Output the (X, Y) coordinate of the center of the cell containing the given text.  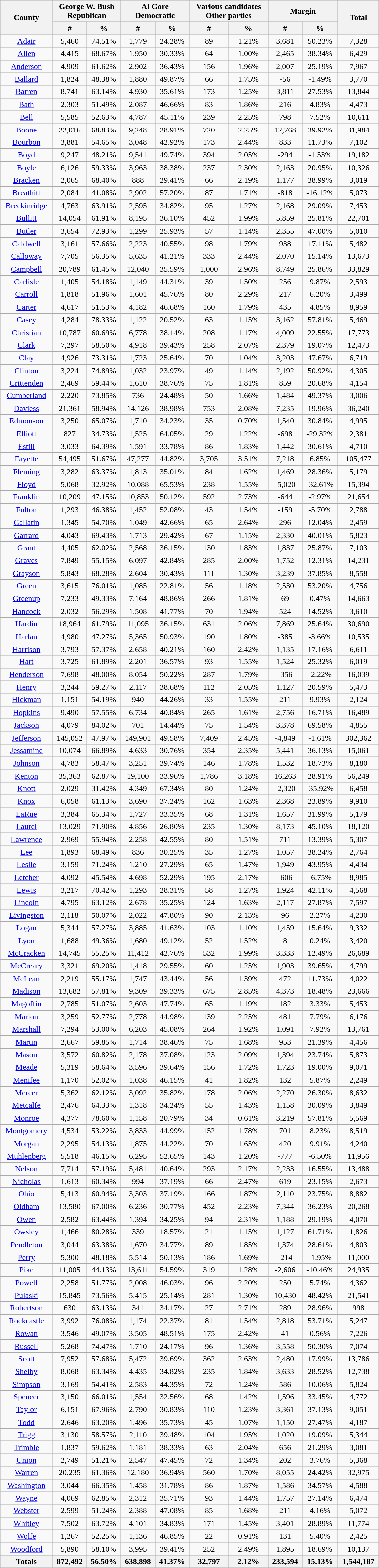
3,401 (285, 1523)
1,174 (138, 1321)
216 (285, 104)
22.55% (320, 332)
1.21% (248, 41)
162 (209, 801)
64.39% (104, 446)
5,413 (70, 1194)
2.96% (248, 269)
2,163 (285, 167)
5,068 (70, 484)
36.94% (172, 1473)
1.65% (248, 1143)
6,429 (359, 54)
9.93% (320, 700)
30.61% (320, 446)
265 (209, 712)
8,055 (285, 1473)
98 (209, 244)
2,270 (285, 1093)
44.35% (172, 1384)
87 (209, 193)
4,415 (70, 54)
149,901 (138, 738)
3.51% (248, 459)
Menifee (27, 1080)
Breathitt (27, 193)
3,596 (138, 1067)
8,882 (359, 1194)
2.73% (248, 497)
287 (209, 674)
67.00% (104, 1207)
560 (209, 1473)
2.08% (248, 408)
9,309 (138, 991)
14,663 (359, 599)
34.23% (172, 421)
293 (209, 1169)
6,734 (138, 712)
Butler (27, 231)
Breckinridge (27, 206)
12.49% (320, 953)
2,008 (138, 1283)
85 (209, 1511)
63.20% (104, 1422)
51.24% (104, 1511)
42.76% (172, 953)
Taylor (27, 1410)
50.13% (172, 1257)
48.21% (104, 155)
146 (209, 763)
3,849 (359, 1105)
2.31% (248, 1219)
1,508 (138, 611)
2,192 (285, 371)
736 (138, 396)
51.67% (104, 459)
3,885 (138, 928)
2.07% (248, 345)
3,006 (359, 396)
34.17% (172, 1308)
50.92% (320, 371)
296 (285, 522)
5,362 (70, 1093)
2,678 (138, 903)
Todd (27, 1422)
39.48% (172, 1435)
2.30% (248, 167)
George W. BushRepublican (87, 11)
333 (209, 256)
Monroe (27, 1118)
29.55% (172, 966)
74.51% (104, 41)
266 (209, 599)
938 (285, 244)
37.13% (320, 1410)
21 (209, 1232)
35.01% (172, 472)
5,635 (138, 256)
Lincoln (27, 903)
5,843 (70, 573)
67.96% (104, 1410)
4,154 (359, 383)
Union (27, 1460)
39.69% (172, 1359)
524 (285, 611)
1,532 (285, 763)
12,738 (359, 1371)
34.57% (320, 1485)
13,611 (138, 1270)
4,799 (359, 966)
-2,606 (285, 1270)
1.92% (248, 1029)
57.37% (104, 649)
3,558 (285, 1346)
56.50% (104, 1561)
35,363 (70, 776)
1.52% (248, 940)
10.06% (320, 1384)
7.92% (320, 1029)
208 (209, 332)
5,569 (359, 1118)
Washington (27, 1485)
4,240 (359, 1143)
-818 (285, 193)
Floyd (27, 484)
3,811 (285, 92)
1,688 (70, 940)
753 (209, 408)
39.65% (320, 966)
14.44% (172, 725)
1.84% (248, 1371)
9.91% (320, 1143)
2,599 (70, 1511)
51.21% (104, 1460)
35.61% (172, 92)
14,126 (138, 408)
836 (138, 852)
110 (209, 1410)
19.07% (320, 345)
258 (209, 345)
1.42% (248, 1397)
63.72% (104, 1523)
83 (209, 104)
42.66% (172, 522)
2,603 (138, 1004)
58.50% (104, 345)
1.75% (248, 79)
6,474 (359, 1498)
3,019 (359, 180)
Magoffin (27, 1004)
34.73% (104, 434)
1,713 (138, 535)
28.36% (320, 472)
Hart (27, 662)
18,120 (359, 827)
2,029 (70, 789)
6,236 (138, 1207)
25.81% (320, 218)
66.01% (104, 1397)
12.31% (320, 560)
68.83% (104, 130)
2,388 (138, 1511)
43 (209, 510)
2,219 (70, 978)
3,770 (359, 79)
6,719 (359, 358)
35.25% (172, 903)
186 (209, 1257)
16,039 (359, 674)
281 (209, 1295)
21.39% (320, 1042)
50.30% (320, 1346)
8,519 (359, 1131)
10,430 (285, 1295)
5,481 (138, 1169)
52.63% (104, 117)
45.11% (172, 117)
60.94% (104, 1194)
13,682 (70, 991)
2,547 (138, 1460)
47,277 (138, 459)
1.44% (248, 1498)
3,259 (70, 1017)
5.40% (320, 1536)
61.13% (104, 801)
1,544,187 (359, 1561)
7,409 (209, 738)
-356 (285, 674)
44.22% (172, 1143)
71.24% (104, 865)
-2.22% (320, 674)
Warren (27, 1473)
24,935 (359, 1270)
63.91% (104, 206)
Elliott (27, 434)
5,460 (70, 41)
341 (138, 1308)
61.36% (104, 1473)
2,007 (285, 66)
68.28% (104, 573)
1,418 (138, 966)
2.85% (248, 991)
2,790 (138, 1410)
25.86% (320, 269)
1,875 (138, 1143)
McCracken (27, 953)
52.29% (172, 877)
8,180 (359, 763)
58 (209, 890)
44.26% (172, 700)
62.02% (104, 548)
50 (209, 396)
1.45% (248, 1523)
1,714 (138, 1042)
Carlisle (27, 282)
61.45% (104, 269)
49.74% (172, 155)
Nelson (27, 1169)
1,000 (209, 269)
Lee (27, 852)
Kenton (27, 776)
3,361 (285, 1410)
195 (209, 877)
1,210 (138, 865)
13,761 (359, 1029)
252 (209, 1549)
2.23% (248, 1207)
47.27% (104, 637)
123 (209, 1055)
2,233 (285, 1169)
1,459 (285, 928)
62.12% (104, 1093)
4,795 (70, 903)
2.63% (248, 1359)
3,833 (138, 1131)
1,727 (138, 814)
2.04% (248, 1447)
3,092 (138, 1093)
112 (209, 687)
481 (285, 1017)
5,072 (359, 1511)
45.10% (320, 827)
56.35% (104, 256)
Daviess (27, 408)
3,378 (285, 725)
103 (209, 928)
1,136 (138, 1536)
2,756 (285, 712)
586 (285, 1384)
2,223 (138, 244)
7,164 (138, 599)
Metcalfe (27, 1105)
3,321 (70, 966)
32.56% (172, 1397)
Wolfe (27, 1536)
7,233 (70, 599)
139 (209, 1017)
17.99% (320, 1359)
11,956 (359, 1156)
827 (70, 434)
5,873 (359, 1055)
12.04% (320, 522)
Knott (27, 789)
264 (209, 1029)
45.76% (172, 294)
63.44% (104, 1219)
4.85% (320, 307)
69.43% (104, 535)
2,368 (285, 801)
22.81% (172, 586)
2,124 (359, 700)
Jessamine (27, 750)
13,844 (359, 92)
7,869 (285, 624)
22 (209, 1536)
Scott (27, 1359)
74.47% (104, 1346)
52.65% (172, 1156)
Edmonson (27, 421)
3.33% (320, 1004)
1,458 (138, 1485)
2,168 (285, 206)
Morgan (27, 1143)
10,787 (70, 332)
3,654 (70, 231)
20,789 (70, 269)
67.34% (172, 789)
5,300 (70, 1257)
McLean (27, 978)
10,137 (359, 1549)
Carroll (27, 294)
64.05% (172, 434)
63.14% (104, 92)
182 (285, 1004)
2.19% (248, 180)
1,469 (285, 472)
3,420 (359, 940)
-606 (285, 877)
3,615 (70, 586)
10,611 (359, 117)
675 (209, 991)
3,251 (138, 763)
5,453 (359, 1004)
1.00% (248, 54)
30.33% (172, 54)
Pike (27, 1270)
2,201 (138, 662)
27.53% (320, 92)
1,267 (70, 1536)
1,484 (285, 396)
0.56% (320, 1333)
54,495 (70, 459)
4,079 (70, 725)
51.07% (104, 1004)
1,149 (138, 282)
1,657 (285, 814)
55.15% (104, 560)
0.24% (320, 940)
50.12% (172, 497)
5,268 (70, 1346)
5,514 (138, 1257)
3,217 (70, 890)
24.28% (172, 41)
47.15% (104, 497)
41.21% (172, 256)
1,824 (70, 79)
56,249 (359, 776)
175 (209, 1333)
12,040 (138, 269)
40.21% (172, 649)
166 (209, 1194)
940 (138, 700)
3,219 (285, 1118)
145,052 (70, 738)
1,613 (70, 1181)
3,633 (285, 1371)
57.68% (104, 1359)
3,681 (285, 41)
74.89% (104, 371)
-5,020 (285, 484)
3,505 (138, 1333)
28.52% (320, 1371)
5.74% (320, 1283)
16,489 (359, 712)
1.94% (248, 611)
Crittenden (27, 383)
31,984 (359, 130)
2,220 (70, 396)
38.38% (172, 167)
39.41% (172, 1549)
23.97% (172, 371)
Livingston (27, 915)
80.28% (104, 1232)
37.08% (172, 1055)
Fayette (27, 459)
33.45% (320, 1397)
Harrison (27, 649)
631 (209, 624)
2,582 (70, 1219)
3,169 (70, 1384)
20,268 (359, 1207)
95 (209, 206)
34.24% (172, 1105)
54.18% (104, 282)
5,073 (359, 193)
28.61% (320, 1245)
33.35% (172, 814)
4,435 (138, 1371)
34.25% (172, 1219)
2,330 (285, 535)
7,226 (359, 1333)
59.62% (104, 1447)
8,749 (285, 269)
2.71% (248, 1308)
4,995 (359, 421)
2.00% (248, 560)
58.64% (104, 1067)
1.07% (248, 1422)
3,081 (359, 1447)
Anderson (27, 66)
1.18% (248, 586)
7,849 (70, 560)
Caldwell (27, 244)
Cumberland (27, 396)
Calloway (27, 256)
Oldham (27, 1207)
49.12% (172, 940)
65.07% (104, 421)
7.52% (320, 117)
1,020 (285, 1435)
65.34% (104, 814)
4,930 (138, 92)
5,473 (359, 687)
4,377 (70, 1118)
-5.70% (320, 510)
Pendleton (27, 1245)
15,394 (359, 484)
8,054 (138, 674)
47.80% (172, 915)
57 (209, 231)
2,646 (70, 1422)
44.99% (172, 1131)
3,239 (285, 573)
19,182 (359, 155)
81 (209, 1321)
1.50% (248, 282)
5,472 (138, 1359)
29.42% (172, 535)
798 (285, 117)
Logan (27, 928)
-6.75% (320, 877)
1,049 (138, 522)
Lyon (27, 940)
2,249 (359, 1080)
3.76% (320, 1460)
1,038 (138, 1080)
-1.61% (320, 738)
18.48% (320, 991)
4,633 (138, 750)
38.24% (320, 852)
1,170 (70, 1080)
48.51% (172, 1333)
2,355 (285, 231)
1.39% (248, 978)
53.22% (104, 1131)
52 (209, 940)
3,244 (70, 687)
3,499 (359, 294)
4,043 (70, 535)
36.23% (320, 1207)
49.36% (104, 940)
8,741 (70, 92)
7,328 (359, 41)
6.85% (320, 459)
-35.92% (320, 789)
2,022 (138, 915)
Marion (27, 1017)
47.67% (320, 358)
4,698 (138, 877)
2,084 (70, 193)
Meade (27, 1067)
21,361 (70, 408)
2,568 (138, 548)
Woodford (27, 1549)
2.12% (248, 1561)
1,091 (285, 1029)
Campbell (27, 269)
1,752 (285, 560)
51.96% (104, 294)
13,580 (70, 1207)
Marshall (27, 1029)
2,459 (359, 522)
3,203 (285, 358)
2.13% (248, 915)
13,673 (359, 256)
1.86% (248, 104)
1,586 (285, 1485)
Gallatin (27, 522)
Fulton (27, 510)
Bourbon (27, 142)
34 (209, 1118)
50.23% (320, 41)
4,473 (359, 104)
40.64% (172, 1169)
256 (285, 282)
4,101 (138, 1523)
38.34% (320, 54)
1,177 (285, 180)
63.38% (104, 1245)
1,299 (138, 231)
41.63% (172, 928)
1,924 (285, 890)
4,009 (285, 332)
41.77% (172, 611)
285 (209, 560)
4,069 (70, 1498)
1,610 (138, 383)
953 (285, 1042)
53.20% (320, 586)
61.91% (104, 218)
57.27% (104, 928)
1.66% (248, 396)
45 (209, 1422)
178 (209, 1093)
472 (285, 978)
2,379 (285, 345)
3,333 (285, 953)
40.01% (320, 535)
47.97% (104, 738)
8,068 (70, 1371)
16,263 (285, 776)
8,173 (285, 827)
656 (285, 1447)
30,690 (359, 624)
2,583 (138, 1384)
18.73% (320, 763)
61.89% (104, 662)
24.17% (172, 1346)
60.69% (104, 332)
104 (209, 1435)
25.32% (320, 662)
14.52% (320, 611)
2.45% (248, 738)
Nicholas (27, 1181)
3,048 (138, 142)
1.43% (248, 1105)
1,757 (285, 1498)
4,710 (359, 446)
42.11% (320, 890)
28.96% (320, 1308)
1.36% (248, 1346)
3,572 (70, 1055)
68.67% (104, 54)
33.96% (172, 776)
66.89% (104, 750)
4,918 (138, 345)
63.34% (104, 1371)
12,180 (138, 1473)
Lewis (27, 890)
61.62% (104, 66)
1,524 (285, 662)
1.95% (248, 1435)
1,596 (285, 1397)
Ohio (27, 1194)
41.08% (104, 193)
130 (209, 548)
78.33% (104, 320)
7,297 (70, 345)
6,151 (70, 1410)
10,209 (70, 497)
1,903 (285, 966)
2,425 (359, 1536)
60 (209, 966)
27.47% (320, 1422)
4,362 (359, 1283)
6,176 (359, 1017)
Bell (27, 117)
2,070 (285, 256)
14,231 (359, 560)
26,689 (359, 953)
1,818 (70, 294)
6,019 (359, 662)
35.59% (172, 269)
1,374 (285, 1245)
70.42% (104, 890)
55.94% (104, 839)
Martin (27, 1042)
3,705 (209, 459)
237 (209, 167)
3,963 (138, 167)
2,785 (70, 1004)
Carter (27, 307)
1,893 (70, 852)
394 (209, 155)
63.12% (104, 903)
5,307 (359, 839)
-1.53% (320, 155)
5,415 (138, 1295)
1,122 (138, 320)
31.99% (320, 814)
39.43% (172, 345)
6,058 (70, 801)
4,980 (70, 637)
49.58% (172, 738)
65.53% (172, 484)
2.64% (248, 522)
46.66% (172, 104)
5,319 (70, 1067)
1,442 (285, 446)
1,466 (70, 1232)
73.31% (104, 358)
7,344 (285, 1207)
1.61% (248, 712)
0.47% (320, 599)
5,469 (359, 320)
8.23% (320, 1131)
64 (209, 54)
45.54% (104, 877)
19.00% (320, 1067)
50.22% (172, 674)
2,788 (359, 510)
Jefferson (27, 738)
5,010 (359, 231)
14,054 (70, 218)
7,698 (70, 674)
Henderson (27, 674)
60.34% (104, 1181)
4,405 (70, 548)
1,680 (138, 940)
17,773 (359, 332)
37.24% (172, 801)
1.62% (248, 472)
Owen (27, 1219)
27 (209, 1308)
Allen (27, 54)
52.25% (104, 1536)
Rockcastle (27, 1321)
1,826 (359, 1232)
4,772 (359, 1397)
Bath (27, 104)
6,778 (138, 332)
3,610 (359, 611)
55.25% (104, 953)
34.83% (172, 1523)
21,654 (359, 497)
-32.61% (320, 484)
4,856 (138, 827)
5,890 (70, 1549)
30.83% (172, 1410)
1,525 (138, 434)
3,130 (70, 1435)
2,667 (70, 1042)
5,823 (359, 535)
3,881 (70, 142)
3,162 (285, 320)
2.29% (248, 294)
39.64% (172, 1067)
62.87% (104, 776)
4,787 (138, 117)
Boyd (27, 155)
33 (209, 700)
339 (138, 1232)
9,051 (359, 1410)
Margin (303, 11)
39 (209, 282)
Total (359, 17)
1.22% (248, 434)
131 (285, 1536)
420 (285, 1143)
6,097 (138, 560)
36.43% (172, 66)
2,969 (70, 839)
84 (209, 472)
4,926 (70, 358)
4,534 (70, 1131)
Laurel (27, 827)
Totals (27, 1561)
Garrard (27, 535)
15,845 (70, 1295)
833 (285, 142)
Al GoreDemocratic (155, 11)
7.79% (320, 1017)
111 (209, 573)
-159 (285, 510)
3,282 (70, 472)
2.47% (248, 1181)
63.13% (104, 1308)
-294 (285, 155)
Adair (27, 41)
47.74% (172, 1004)
42.92% (172, 142)
1.17% (248, 332)
190 (209, 637)
1,880 (138, 79)
Mason (27, 1055)
44.82% (172, 459)
12,473 (359, 345)
4,617 (70, 307)
15.64% (320, 928)
3,250 (70, 421)
4,187 (359, 1422)
59.44% (104, 383)
3,384 (70, 814)
61.79% (104, 624)
-10.46% (320, 1270)
15.14% (320, 256)
6,126 (70, 167)
44.98% (172, 1017)
9,248 (138, 130)
4,756 (359, 586)
1.85% (248, 1245)
59.85% (104, 1042)
Estill (27, 446)
49.87% (172, 79)
14,745 (70, 953)
1,188 (285, 1219)
Whitley (27, 1523)
20,235 (70, 1473)
7,103 (359, 548)
94 (209, 1219)
43.44% (172, 978)
2,476 (70, 1105)
-3.66% (320, 637)
58.57% (104, 1435)
51.53% (104, 307)
239 (209, 117)
78.60% (104, 1118)
9,247 (70, 155)
3,150 (70, 1397)
57.66% (104, 244)
362 (209, 1359)
28.89% (320, 1523)
888 (138, 180)
217 (285, 294)
1,813 (138, 472)
1,895 (285, 1549)
Knox (27, 801)
44.13% (104, 1270)
19,100 (138, 776)
29.41% (172, 180)
Harlan (27, 637)
2,465 (285, 54)
67 (209, 535)
53.71% (320, 1321)
53.00% (104, 1029)
30.77% (172, 1207)
24.42% (320, 1473)
1,601 (138, 294)
46.03% (172, 1283)
2,764 (359, 852)
124 (209, 903)
8,985 (359, 877)
10,326 (359, 167)
7,218 (285, 459)
3,159 (70, 865)
Simpson (27, 1384)
5,518 (70, 1156)
7,502 (70, 1523)
25.93% (172, 231)
4,070 (359, 1219)
Spencer (27, 1397)
59.27% (104, 687)
34.77% (172, 1245)
Letcher (27, 877)
1,496 (138, 1422)
233,594 (285, 1561)
13,786 (359, 1359)
Pulaski (27, 1295)
9.87% (320, 282)
1,135 (285, 649)
2,818 (285, 1321)
Powell (27, 1283)
6,611 (359, 649)
Montgomery (27, 1131)
Rowan (27, 1333)
38.99% (320, 180)
50.07% (104, 915)
30.43% (172, 573)
3,725 (70, 662)
LaRue (27, 814)
3,161 (70, 244)
46.85% (172, 1536)
7,453 (359, 206)
38.98% (172, 408)
1,949 (285, 865)
-16.12% (320, 193)
35.73% (172, 1422)
-777 (285, 1156)
2,065 (70, 180)
32.92% (104, 484)
69.20% (104, 966)
9,071 (359, 1067)
7,714 (70, 1169)
7,952 (70, 1359)
49.37% (320, 396)
42.84% (172, 560)
1.19% (248, 1004)
0.70% (248, 421)
5,482 (359, 244)
2,178 (138, 1055)
19.09% (320, 1435)
17.11% (320, 244)
302,362 (359, 738)
5,859 (285, 218)
1,554 (138, 1397)
55.17% (104, 978)
46.68% (172, 307)
7,705 (70, 256)
Trigg (27, 1435)
1.31% (248, 814)
Russell (27, 1346)
0.91% (248, 1536)
63.37% (104, 472)
7,294 (70, 1029)
1.51% (248, 839)
37.85% (320, 573)
11,005 (70, 1270)
10,088 (138, 484)
8,632 (359, 1093)
47.08% (172, 1511)
Boyle (27, 167)
4,349 (138, 789)
45.08% (172, 1029)
64.33% (104, 1105)
35.71% (172, 1498)
72.93% (104, 231)
Johnson (27, 763)
County (27, 17)
38.46% (172, 1042)
Clinton (27, 371)
Bullitt (27, 218)
26.80% (172, 827)
84.02% (104, 725)
29.09% (320, 206)
3,690 (138, 801)
47.00% (320, 231)
2,480 (285, 1359)
32,975 (359, 1473)
Shelby (27, 1371)
66.35% (104, 1485)
31.42% (104, 789)
152 (209, 1131)
76.01% (104, 586)
20.68% (320, 383)
30.76% (172, 750)
54.13% (104, 1143)
5.87% (320, 1080)
1,345 (70, 522)
Various candidatesOther parties (229, 11)
5,585 (70, 117)
29 (209, 434)
Grant (27, 548)
54.19% (104, 700)
Ballard (27, 79)
62.85% (104, 1498)
38.68% (172, 687)
54.59% (172, 1270)
18.69% (320, 1549)
1.71% (248, 193)
Owsley (27, 1232)
Wayne (27, 1498)
-214 (285, 1257)
32,797 (209, 1561)
9,332 (359, 928)
27.29% (172, 865)
19.96% (320, 408)
-4,849 (285, 738)
30.09% (320, 1105)
20.59% (320, 687)
630 (70, 1308)
61.71% (320, 1232)
1.72% (248, 1067)
36,240 (359, 408)
73.85% (104, 396)
40.84% (172, 712)
48.42% (320, 1295)
3,033 (70, 446)
7,102 (359, 142)
2.09% (248, 1055)
171 (209, 1523)
1.69% (248, 1257)
1,032 (138, 371)
60.82% (104, 1055)
55 (209, 1105)
49 (209, 371)
23.15% (320, 1181)
57.55% (104, 712)
50.93% (172, 637)
4,783 (70, 763)
39.74% (172, 763)
592 (209, 497)
33,829 (359, 269)
30.25% (172, 852)
22,016 (70, 130)
-644 (285, 497)
25.19% (320, 66)
8,959 (359, 307)
-2.97% (320, 497)
2,658 (138, 649)
38.14% (172, 332)
36.57% (172, 662)
30.84% (320, 421)
57.19% (104, 1169)
2,604 (138, 573)
29.19% (320, 1219)
6,458 (359, 789)
15.13% (320, 1561)
18,964 (70, 624)
58.94% (104, 408)
10,074 (70, 750)
994 (138, 1181)
-2,320 (285, 789)
1,786 (209, 776)
872,492 (70, 1561)
48.38% (104, 79)
24.48% (172, 396)
38.76% (172, 383)
2.49% (248, 1549)
532 (209, 953)
68.40% (104, 180)
435 (285, 307)
711 (285, 839)
20.95% (320, 167)
9,910 (359, 801)
16.71% (320, 712)
21,541 (359, 1295)
15,061 (359, 750)
132 (285, 1080)
McCreary (27, 966)
13,488 (359, 1169)
Christian (27, 332)
-29.32% (320, 434)
5,824 (359, 1384)
27.87% (320, 903)
5,441 (285, 750)
Muhlenberg (27, 1156)
28.31% (172, 890)
-385 (285, 637)
9,541 (138, 155)
31.78% (172, 1485)
3,793 (70, 649)
48.18% (104, 1257)
13.39% (320, 839)
5,368 (359, 1460)
1,950 (138, 54)
76.08% (104, 1321)
Hancock (27, 611)
9,490 (70, 712)
289 (285, 1308)
4,588 (359, 1485)
49.33% (104, 599)
35.82% (172, 1093)
2,595 (138, 206)
1.23% (248, 1410)
1,405 (70, 282)
4,763 (70, 206)
17.16% (320, 649)
71.90% (104, 827)
3,995 (138, 1549)
Jackson (27, 725)
2,087 (138, 104)
1,085 (138, 586)
6,295 (138, 1156)
4,855 (359, 725)
1,452 (138, 510)
Henry (27, 687)
238 (209, 484)
720 (209, 130)
1.82% (248, 1080)
Franklin (27, 497)
Lawrence (27, 839)
23,666 (359, 991)
2,749 (70, 1460)
Graves (27, 560)
3,303 (138, 1194)
51.49% (104, 104)
319 (209, 1270)
10,535 (359, 637)
3,992 (70, 1321)
-6.50% (320, 1156)
354 (209, 750)
2,530 (285, 586)
Robertson (27, 1308)
1,151 (70, 700)
2,303 (70, 104)
Clark (27, 345)
16.55% (320, 1169)
20.52% (172, 320)
2.27% (320, 915)
4,373 (285, 991)
46.38% (104, 510)
2.20% (248, 1283)
Green (27, 586)
69 (285, 599)
998 (359, 1308)
11,000 (359, 1257)
13,029 (70, 827)
58.47% (104, 763)
25.87% (320, 548)
42.55% (172, 839)
143 (209, 1156)
57.20% (172, 193)
1.80% (248, 637)
11,412 (138, 953)
36.13% (320, 750)
2,118 (70, 915)
52.77% (104, 1017)
36.10% (172, 218)
10,853 (138, 497)
2,295 (70, 1143)
5,247 (359, 1321)
90 (209, 915)
1.04% (248, 358)
11,095 (138, 624)
Hardin (27, 624)
4,092 (70, 877)
68.49% (104, 852)
Greenup (27, 599)
638,898 (138, 1561)
7,235 (285, 408)
2,778 (138, 1017)
4,434 (359, 865)
1.96% (248, 66)
2.35% (248, 750)
48.00% (104, 674)
21.29% (320, 1447)
54.41% (104, 1384)
1.47% (248, 865)
202 (285, 1460)
Boone (27, 130)
3.18% (248, 776)
1,181 (138, 1447)
8,558 (359, 573)
73.56% (104, 1295)
2,381 (359, 434)
105,477 (359, 459)
1,591 (138, 446)
58.10% (104, 1549)
8 (285, 940)
4,568 (359, 890)
-1.95% (320, 1257)
6.20% (320, 294)
8,195 (138, 218)
3,546 (70, 1333)
33.78% (172, 446)
2,032 (70, 611)
1,540 (285, 421)
619 (285, 1181)
48.86% (172, 599)
Grayson (27, 573)
25.14% (172, 1295)
7,597 (359, 903)
6,203 (138, 1029)
-1.49% (320, 79)
Trimble (27, 1447)
4,456 (359, 1042)
12,768 (285, 130)
20.79% (172, 1118)
40.55% (172, 244)
0.61% (248, 1118)
38.33% (172, 1447)
1,779 (138, 41)
Hickman (27, 700)
Mercer (27, 1093)
1.20% (248, 1156)
26.30% (320, 1093)
54.65% (104, 142)
39.92% (320, 130)
859 (285, 383)
18.57% (172, 1232)
Perry (27, 1257)
5,365 (138, 637)
1.28% (248, 1270)
-56 (285, 79)
4.83% (320, 104)
Casey (27, 320)
23.89% (320, 801)
43.95% (320, 865)
52.02% (104, 1080)
4,022 (359, 978)
1.34% (248, 1460)
1,318 (138, 1105)
Madison (27, 991)
1,670 (138, 1245)
2,469 (70, 383)
4,284 (70, 320)
Leslie (27, 865)
Fleming (27, 472)
11,774 (359, 1523)
47.45% (172, 1460)
4,230 (359, 915)
49.07% (104, 1333)
54.70% (104, 522)
1,057 (285, 852)
56.29% (104, 611)
44.31% (172, 282)
22.37% (172, 1321)
69.58% (320, 725)
2,593 (359, 282)
Webster (27, 1511)
7,967 (359, 66)
1,150 (285, 1422)
2,312 (138, 1498)
4,803 (359, 1245)
52.08% (172, 510)
39.33% (172, 991)
22,701 (359, 218)
Hopkins (27, 712)
1,747 (138, 978)
51.77% (104, 1283)
Barren (27, 92)
-698 (285, 434)
4.16% (320, 1511)
250 (285, 1283)
23.74% (320, 1055)
4,182 (138, 307)
Clay (27, 358)
Bracken (27, 180)
27.14% (320, 1498)
7,074 (359, 1346)
1.70% (248, 1473)
1.10% (248, 928)
4,909 (70, 66)
23.75% (320, 1194)
3,224 (70, 371)
4,305 (359, 371)
41.37% (172, 1561)
59.33% (104, 167)
2,673 (359, 1181)
